Locate the cell with the specified text and output its (X, Y) center coordinate. 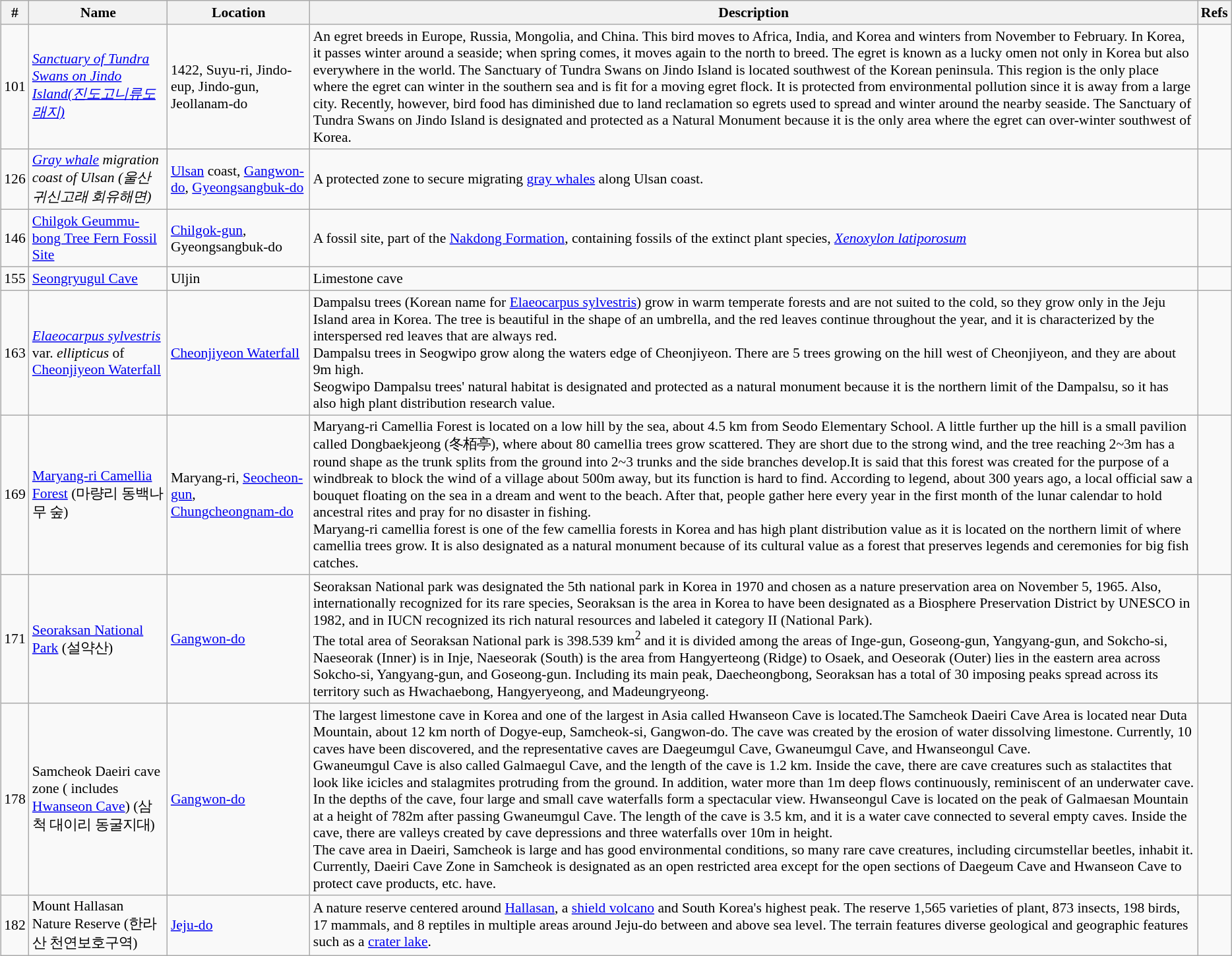
155 (15, 279)
126 (15, 179)
163 (15, 352)
178 (15, 800)
A fossil site, part of the Nakdong Formation, containing fossils of the extinct plant species, Xenoxylon latiporosum (754, 239)
182 (15, 925)
169 (15, 495)
Refs (1215, 13)
Maryang-ri Camellia Forest (마량리 동백나무 숲) (98, 495)
Gray whale migration coast of Ulsan (울산 귀신고래 회유해면) (98, 179)
Elaeocarpus sylvestris var. ellipticus of Cheonjiyeon Waterfall (98, 352)
Cheonjiyeon Waterfall (239, 352)
Chilgok Geummu-bong Tree Fern Fossil Site (98, 239)
# (15, 13)
101 (15, 87)
Seoraksan National Park (설약산) (98, 639)
Ulsan coast, Gangwon-do, Gyeongsangbuk-do (239, 179)
A protected zone to secure migrating gray whales along Ulsan coast. (754, 179)
Description (754, 13)
Sanctuary of Tundra Swans on Jindo Island(진도고니류도래지) (98, 87)
Name (98, 13)
Jeju-do (239, 925)
Samcheok Daeiri cave zone ( includes Hwanseon Cave) (삼척 대이리 동굴지대) (98, 800)
1422, Suyu-ri, Jindo-eup, Jindo-gun, Jeollanam-do (239, 87)
Seongryugul Cave (98, 279)
Limestone cave (754, 279)
171 (15, 639)
Location (239, 13)
Chilgok-gun, Gyeongsangbuk-do (239, 239)
146 (15, 239)
Maryang-ri, Seocheon-gun, Chungcheongnam-do (239, 495)
Mount Hallasan Nature Reserve (한라산 천연보호구역) (98, 925)
Uljin (239, 279)
